Output the (X, Y) coordinate of the center of the cell containing the given text.  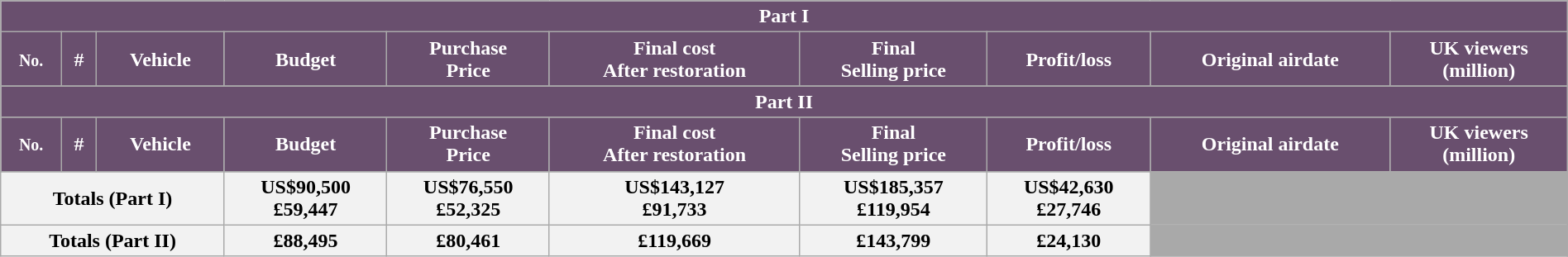
Part I (784, 17)
Part II (784, 102)
US$42,630£27,746 (1068, 198)
£80,461 (468, 240)
£24,130 (1068, 240)
£88,495 (306, 240)
Totals (Part II) (112, 240)
US$185,357£119,954 (893, 198)
US$76,550£52,325 (468, 198)
US$143,127£91,733 (674, 198)
£143,799 (893, 240)
Totals (Part I) (112, 198)
US$90,500£59,447 (306, 198)
£119,669 (674, 240)
